Capture the cell that displays the provided text and extract its [X, Y] central coordinate. 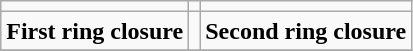
Second ring closure [306, 31]
First ring closure [95, 31]
